Return (X, Y) of the center of cell containing provided text 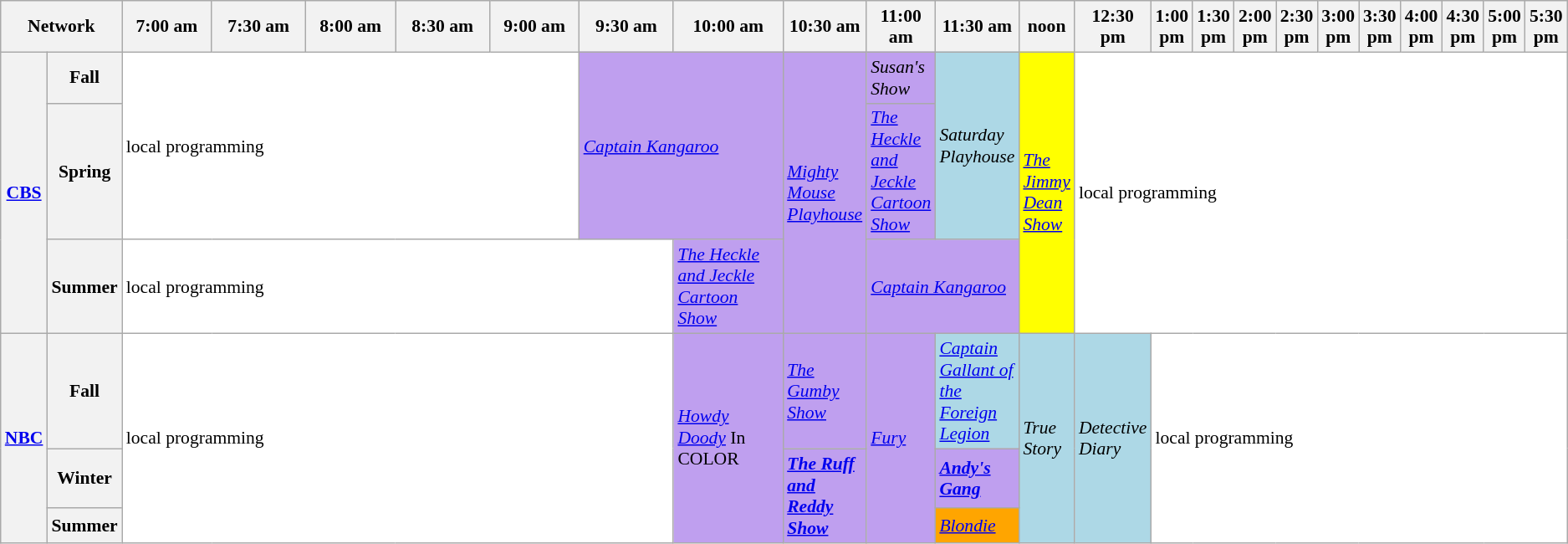
CBS (24, 192)
1:30 pm (1213, 27)
4:00 pm (1422, 27)
The Jimmy Dean Show (1046, 192)
11:30 am (977, 27)
The Gumby Show (825, 392)
9:30 am (627, 27)
8:30 am (443, 27)
The Ruff and Reddy Show (825, 495)
9:00 am (534, 27)
True Story (1046, 439)
8:00 am (351, 27)
Howdy Doody In COLOR (728, 439)
NBC (24, 439)
Fury (901, 439)
10:30 am (825, 27)
1:00 pm (1172, 27)
2:00 pm (1255, 27)
7:00 am (167, 27)
11:00 am (901, 27)
5:30 pm (1546, 27)
12:30 pm (1113, 27)
Mighty Mouse Playhouse (825, 192)
7:30 am (259, 27)
noon (1046, 27)
Susan's Show (901, 77)
Spring (84, 171)
Andy's Gang (977, 479)
4:30 pm (1463, 27)
Captain Gallant of the Foreign Legion (977, 392)
Saturday Playhouse (977, 146)
3:00 pm (1338, 27)
Winter (84, 479)
Blondie (977, 526)
3:30 pm (1380, 27)
10:00 am (728, 27)
Detective Diary (1113, 439)
Network (62, 27)
2:30 pm (1297, 27)
5:00 pm (1504, 27)
